Find where the given text appears and provide that cell's center as (x, y) coordinate. 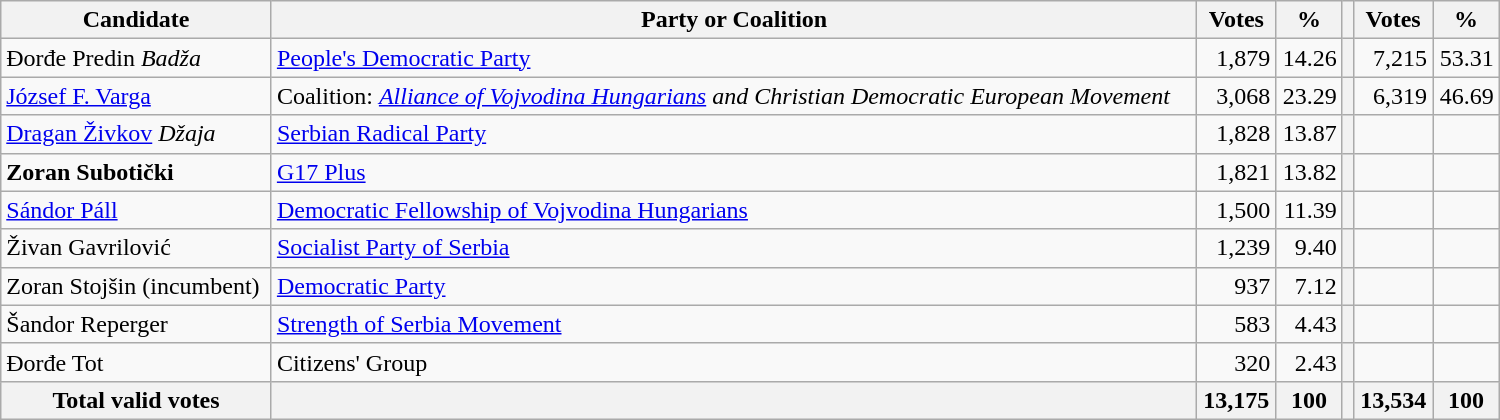
6,319 (1394, 96)
1,239 (1236, 248)
53.31 (1466, 58)
József F. Varga (136, 96)
7,215 (1394, 58)
Citizens' Group (734, 362)
Zoran Stojšin (incumbent) (136, 286)
13.87 (1310, 134)
14.26 (1310, 58)
9.40 (1310, 248)
Đorđe Predin Badža (136, 58)
Dragan Živkov Džaja (136, 134)
1,500 (1236, 210)
7.12 (1310, 286)
Strength of Serbia Movement (734, 324)
1,879 (1236, 58)
Serbian Radical Party (734, 134)
Zoran Subotički (136, 172)
937 (1236, 286)
13,534 (1394, 400)
320 (1236, 362)
Đorđe Tot (136, 362)
23.29 (1310, 96)
Democratic Fellowship of Vojvodina Hungarians (734, 210)
2.43 (1310, 362)
Democratic Party (734, 286)
G17 Plus (734, 172)
1,821 (1236, 172)
Total valid votes (136, 400)
13.82 (1310, 172)
11.39 (1310, 210)
Sándor Páll (136, 210)
Socialist Party of Serbia (734, 248)
583 (1236, 324)
People's Democratic Party (734, 58)
Šandor Reperger (136, 324)
4.43 (1310, 324)
13,175 (1236, 400)
Party or Coalition (734, 20)
Coalition: Alliance of Vojvodina Hungarians and Christian Democratic European Movement (734, 96)
1,828 (1236, 134)
Živan Gavrilović (136, 248)
Candidate (136, 20)
3,068 (1236, 96)
46.69 (1466, 96)
